Output the (X, Y) coordinate of the center of the cell containing the given text.  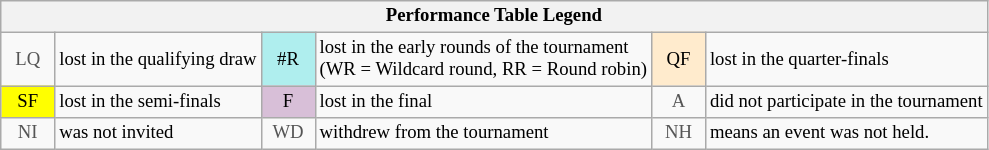
was not invited (158, 134)
F (288, 102)
means an event was not held. (846, 134)
LQ (28, 60)
#R (288, 60)
lost in the final (483, 102)
lost in the quarter-finals (846, 60)
NH (678, 134)
NI (28, 134)
lost in the qualifying draw (158, 60)
SF (28, 102)
lost in the early rounds of the tournament(WR = Wildcard round, RR = Round robin) (483, 60)
QF (678, 60)
withdrew from the tournament (483, 134)
Performance Table Legend (494, 16)
lost in the semi-finals (158, 102)
A (678, 102)
WD (288, 134)
did not participate in the tournament (846, 102)
